Output the [x, y] coordinate of the center of the cell containing the given text.  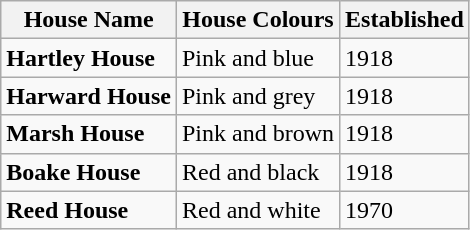
Boake House [89, 172]
Reed House [89, 210]
House Colours [258, 20]
Pink and brown [258, 134]
Red and white [258, 210]
Established [405, 20]
Pink and blue [258, 58]
House Name [89, 20]
Harward House [89, 96]
Marsh House [89, 134]
1970 [405, 210]
Red and black [258, 172]
Pink and grey [258, 96]
Hartley House [89, 58]
